Capture the cell that displays the provided text and extract its [X, Y] central coordinate. 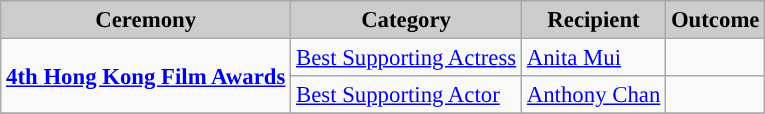
Anthony Chan [593, 95]
Anita Mui [593, 58]
Recipient [593, 20]
Ceremony [146, 20]
Category [406, 20]
Best Supporting Actress [406, 58]
4th Hong Kong Film Awards [146, 76]
Outcome [716, 20]
Best Supporting Actor [406, 95]
